Detect which cell encompasses the target text, then output its (x, y) center coordinate. 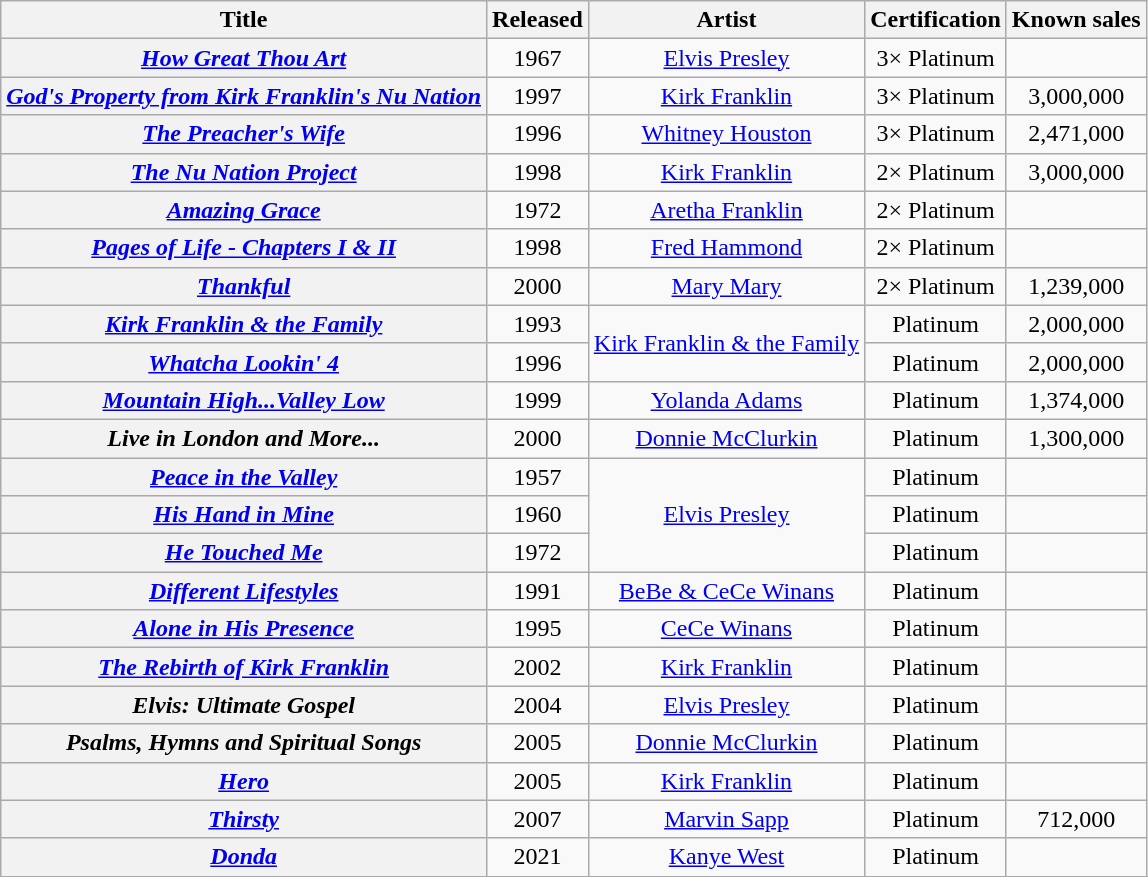
2007 (538, 819)
1995 (538, 629)
Fred Hammond (726, 248)
Different Lifestyles (244, 591)
Released (538, 20)
1,300,000 (1076, 438)
Whitney Houston (726, 134)
The Preacher's Wife (244, 134)
1,374,000 (1076, 400)
2021 (538, 857)
Marvin Sapp (726, 819)
God's Property from Kirk Franklin's Nu Nation (244, 96)
1960 (538, 515)
His Hand in Mine (244, 515)
Known sales (1076, 20)
CeCe Winans (726, 629)
The Nu Nation Project (244, 172)
Amazing Grace (244, 210)
Artist (726, 20)
1967 (538, 58)
Alone in His Presence (244, 629)
The Rebirth of Kirk Franklin (244, 667)
1,239,000 (1076, 286)
BeBe & CeCe Winans (726, 591)
Whatcha Lookin' 4 (244, 362)
Aretha Franklin (726, 210)
Elvis: Ultimate Gospel (244, 705)
He Touched Me (244, 553)
712,000 (1076, 819)
Kanye West (726, 857)
Title (244, 20)
Yolanda Adams (726, 400)
1993 (538, 324)
Peace in the Valley (244, 477)
Thirsty (244, 819)
How Great Thou Art (244, 58)
1999 (538, 400)
2,471,000 (1076, 134)
2002 (538, 667)
2004 (538, 705)
Donda (244, 857)
Pages of Life - Chapters I & II (244, 248)
Hero (244, 781)
Certification (936, 20)
1997 (538, 96)
Psalms, Hymns and Spiritual Songs (244, 743)
Mary Mary (726, 286)
Thankful (244, 286)
1991 (538, 591)
Mountain High...Valley Low (244, 400)
Live in London and More... (244, 438)
1957 (538, 477)
